Identify which cell holds the provided text, then report its [x, y] central coordinate. 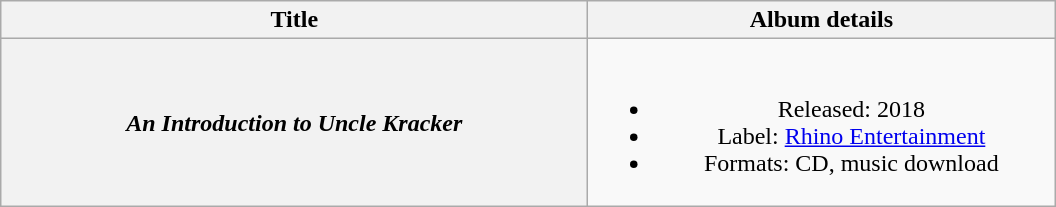
Title [294, 20]
An Introduction to Uncle Kracker [294, 122]
Released: 2018Label: Rhino EntertainmentFormats: CD, music download [822, 122]
Album details [822, 20]
